Search for the cell housing the specified text and yield its [x, y] center coordinate. 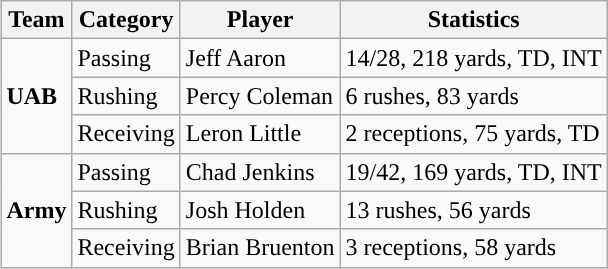
19/42, 169 yards, TD, INT [474, 172]
Army [36, 210]
Jeff Aaron [260, 58]
6 rushes, 83 yards [474, 96]
2 receptions, 75 yards, TD [474, 134]
Statistics [474, 20]
Percy Coleman [260, 96]
Leron Little [260, 134]
Brian Bruenton [260, 248]
Josh Holden [260, 210]
Chad Jenkins [260, 172]
Player [260, 20]
13 rushes, 56 yards [474, 210]
Team [36, 20]
14/28, 218 yards, TD, INT [474, 58]
Category [126, 20]
UAB [36, 96]
3 receptions, 58 yards [474, 248]
